Search for the cell housing the specified text and yield its [X, Y] center coordinate. 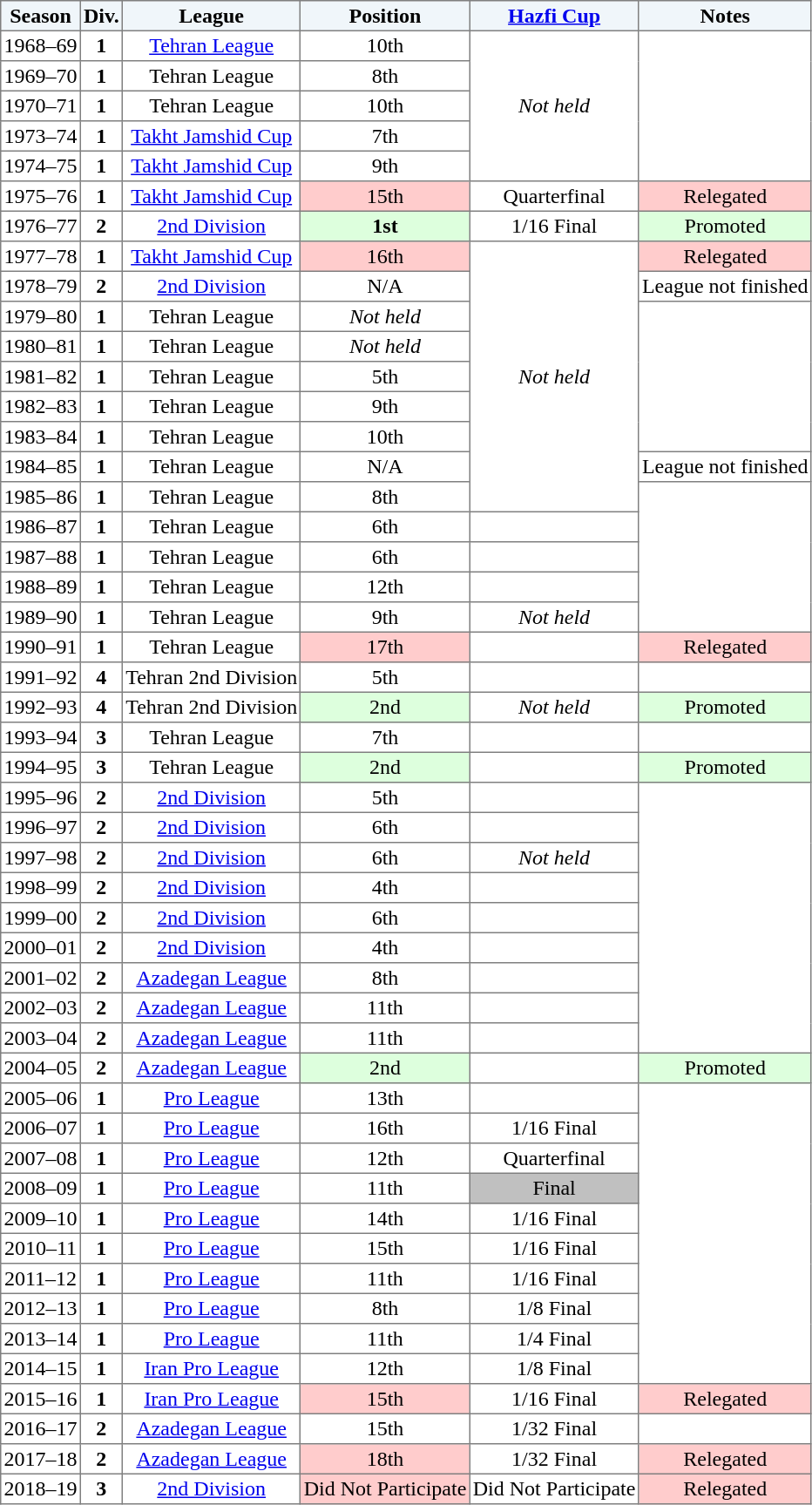
2004–05 [41, 1068]
1980–81 [41, 346]
14th [385, 1218]
Final [554, 1188]
1989–90 [41, 617]
1983–84 [41, 437]
1992–93 [41, 707]
1998–99 [41, 887]
1968–69 [41, 45]
1st [385, 226]
2001–02 [41, 978]
1974–75 [41, 166]
1/4 Final [554, 1339]
1985–86 [41, 497]
Hazfi Cup [554, 16]
2017–18 [41, 1459]
2006–07 [41, 1128]
1969–70 [41, 76]
2000–01 [41, 947]
1979–80 [41, 316]
Position [385, 16]
2010–11 [41, 1248]
1973–74 [41, 136]
2012–13 [41, 1308]
2003–04 [41, 1038]
2009–10 [41, 1218]
1994–95 [41, 767]
2013–14 [41, 1339]
1978–79 [41, 286]
Div. [101, 16]
1982–83 [41, 406]
2016–17 [41, 1428]
2008–09 [41, 1188]
2002–03 [41, 1007]
2007–08 [41, 1158]
1975–76 [41, 196]
1976–77 [41, 226]
1991–92 [41, 677]
2005–06 [41, 1098]
1999–00 [41, 918]
2015–16 [41, 1399]
Notes [725, 16]
1984–85 [41, 466]
18th [385, 1459]
2018–19 [41, 1488]
1993–94 [41, 737]
13th [385, 1098]
17th [385, 647]
1995–96 [41, 797]
2011–12 [41, 1278]
League [211, 16]
1986–87 [41, 526]
1987–88 [41, 557]
1970–71 [41, 105]
2014–15 [41, 1368]
Season [41, 16]
1997–98 [41, 858]
1981–82 [41, 376]
1977–78 [41, 256]
1990–91 [41, 647]
1996–97 [41, 827]
1988–89 [41, 586]
